Detect which cell encompasses the target text, then output its (x, y) center coordinate. 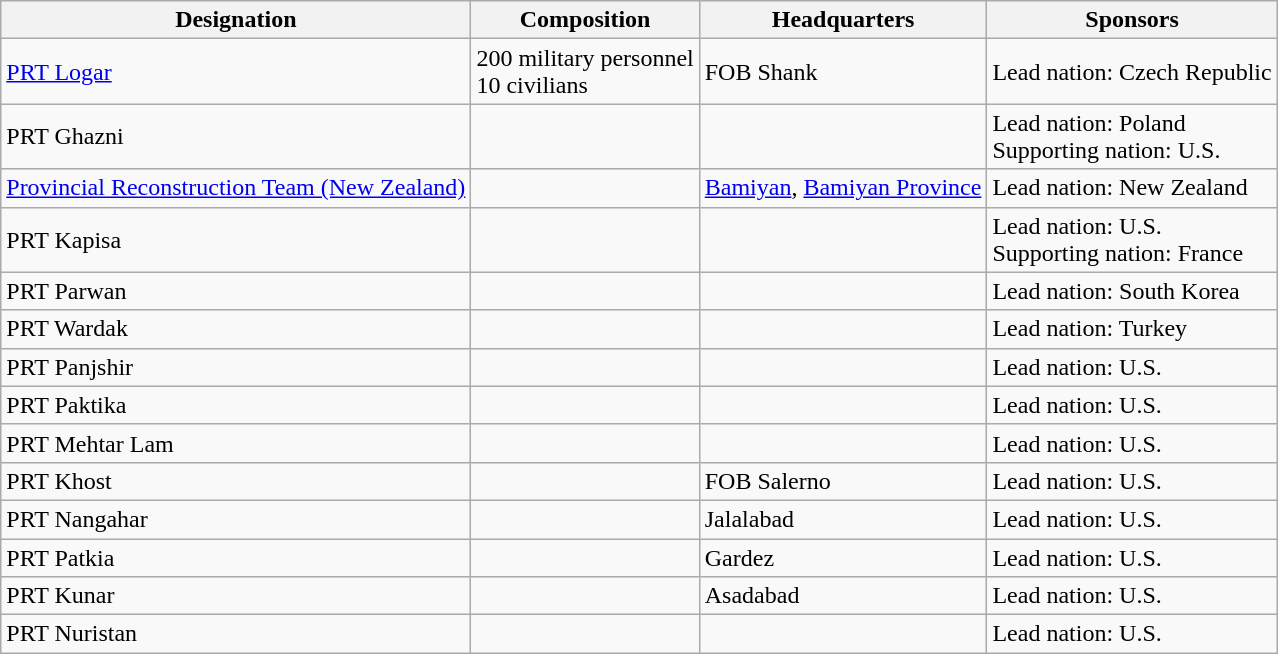
PRT Parwan (236, 291)
Bamiyan, Bamiyan Province (843, 188)
PRT Panjshir (236, 367)
Designation (236, 20)
PRT Kunar (236, 596)
Lead nation: South Korea (1132, 291)
PRT Khost (236, 481)
PRT Ghazni (236, 136)
Asadabad (843, 596)
Lead nation: Turkey (1132, 329)
PRT Nuristan (236, 634)
Gardez (843, 557)
Headquarters (843, 20)
PRT Patkia (236, 557)
Provincial Reconstruction Team (New Zealand) (236, 188)
Jalalabad (843, 519)
FOB Shank (843, 72)
Lead nation: U.S.Supporting nation: France (1132, 240)
200 military personnel10 civilians (585, 72)
Lead nation: Czech Republic (1132, 72)
PRT Logar (236, 72)
PRT Mehtar Lam (236, 443)
Sponsors (1132, 20)
PRT Kapisa (236, 240)
PRT Wardak (236, 329)
Composition (585, 20)
PRT Nangahar (236, 519)
PRT Paktika (236, 405)
Lead nation: PolandSupporting nation: U.S. (1132, 136)
Lead nation: New Zealand (1132, 188)
FOB Salerno (843, 481)
